From the cell containing the given text, extract its center point as (X, Y) coordinate. 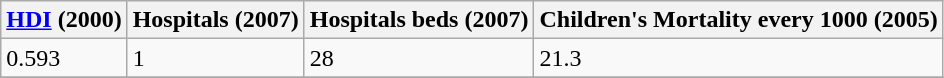
21.3 (738, 58)
Hospitals beds (2007) (419, 20)
Hospitals (2007) (216, 20)
Children's Mortality every 1000 (2005) (738, 20)
28 (419, 58)
HDI (2000) (64, 20)
1 (216, 58)
0.593 (64, 58)
